Find where the given text appears and provide that cell's center as (X, Y) coordinate. 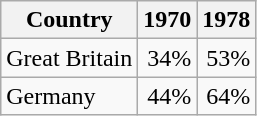
1970 (168, 20)
64% (226, 96)
Great Britain (70, 58)
34% (168, 58)
Country (70, 20)
44% (168, 96)
53% (226, 58)
1978 (226, 20)
Germany (70, 96)
